Extract the [X, Y] coordinate from the center of the cell holding the provided text.  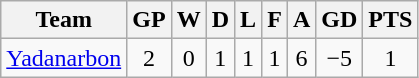
L [248, 20]
PTS [390, 20]
GD [340, 20]
A [301, 20]
Yadanarbon [64, 58]
Team [64, 20]
F [275, 20]
GP [149, 20]
6 [301, 58]
0 [188, 58]
W [188, 20]
−5 [340, 58]
2 [149, 58]
D [220, 20]
